Return [x, y] of the center of cell containing provided text 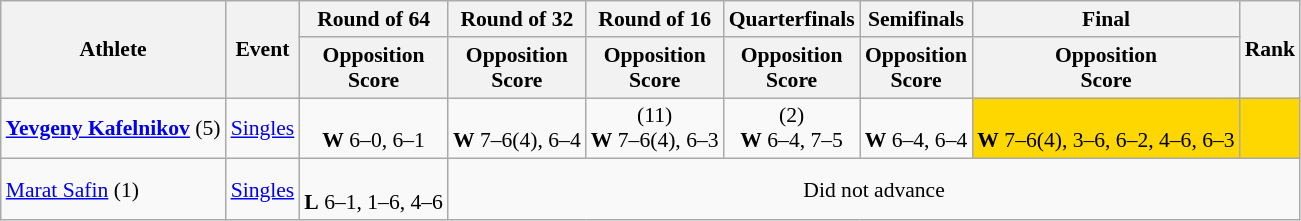
Round of 32 [517, 19]
W 6–4, 6–4 [916, 128]
W 7–6(4), 3–6, 6–2, 4–6, 6–3 [1106, 128]
Did not advance [874, 190]
L 6–1, 1–6, 4–6 [374, 190]
Round of 16 [655, 19]
Rank [1270, 50]
Event [263, 50]
W 7–6(4), 6–4 [517, 128]
(11) W 7–6(4), 6–3 [655, 128]
Round of 64 [374, 19]
Semifinals [916, 19]
Marat Safin (1) [114, 190]
Yevgeny Kafelnikov (5) [114, 128]
Quarterfinals [792, 19]
W 6–0, 6–1 [374, 128]
Final [1106, 19]
Athlete [114, 50]
(2)W 6–4, 7–5 [792, 128]
